Output the [x, y] coordinate of the center of the cell containing the given text.  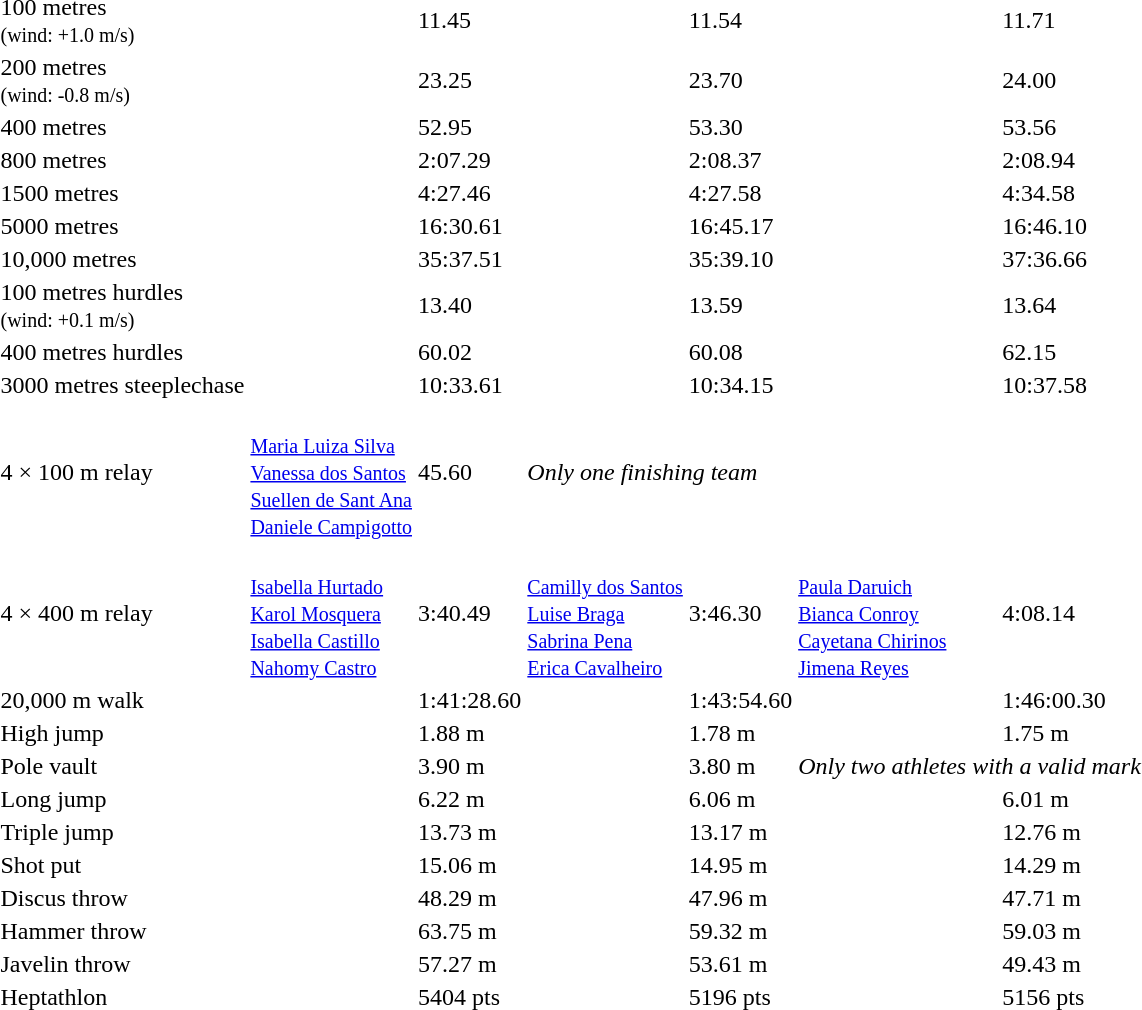
37:36.66 [1072, 259]
1:41:28.60 [469, 700]
12.76 m [1072, 832]
10:37.58 [1072, 385]
1.88 m [469, 733]
13.73 m [469, 832]
Isabella HurtadoKarol MosqueraIsabella CastilloNahomy Castro [332, 613]
4:08.14 [1072, 613]
14.29 m [1072, 865]
45.60 [469, 472]
1:46:00.30 [1072, 700]
60.08 [740, 352]
1.78 m [740, 733]
3:46.30 [740, 613]
59.03 m [1072, 931]
47.71 m [1072, 898]
13.59 [740, 306]
Camilly dos SantosLuise BragaSabrina PenaErica Cavalheiro [606, 613]
48.29 m [469, 898]
1.75 m [1072, 733]
10:33.61 [469, 385]
Only one finishing team [834, 472]
3.90 m [469, 766]
60.02 [469, 352]
62.15 [1072, 352]
23.25 [469, 80]
Maria Luiza SilvaVanessa dos SantosSuellen de Sant AnaDaniele Campigotto [332, 472]
49.43 m [1072, 964]
59.32 m [740, 931]
2:08.94 [1072, 160]
57.27 m [469, 964]
4:34.58 [1072, 193]
3.80 m [740, 766]
2:08.37 [740, 160]
10:34.15 [740, 385]
2:07.29 [469, 160]
4:27.58 [740, 193]
1:43:54.60 [740, 700]
35:37.51 [469, 259]
16:45.17 [740, 226]
63.75 m [469, 931]
3:40.49 [469, 613]
4:27.46 [469, 193]
23.70 [740, 80]
14.95 m [740, 865]
13.17 m [740, 832]
6.06 m [740, 799]
13.40 [469, 306]
16:46.10 [1072, 226]
47.96 m [740, 898]
15.06 m [469, 865]
6.22 m [469, 799]
53.30 [740, 127]
16:30.61 [469, 226]
53.61 m [740, 964]
13.64 [1072, 306]
52.95 [469, 127]
6.01 m [1072, 799]
Paula DaruichBianca ConroyCayetana ChirinosJimena Reyes [898, 613]
24.00 [1072, 80]
35:39.10 [740, 259]
53.56 [1072, 127]
